Return the (X, Y) coordinate for the center point of the cell that contains the specified text.  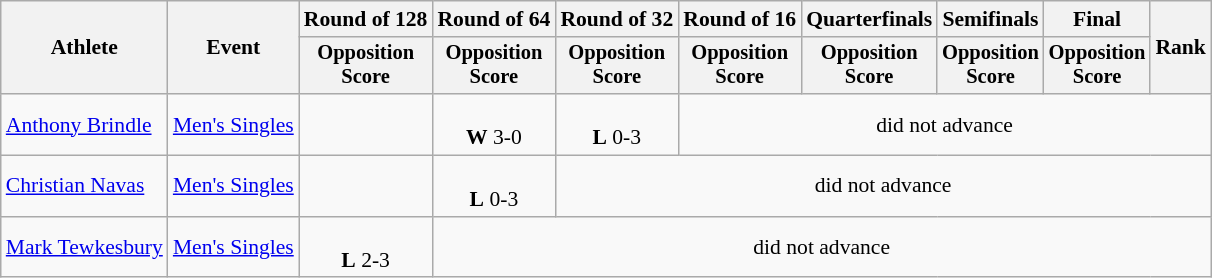
Athlete (84, 48)
Christian Navas (84, 186)
Final (1098, 19)
L 2-3 (366, 248)
Round of 128 (366, 19)
Mark Tewkesbury (84, 248)
Semifinals (990, 19)
Quarterfinals (869, 19)
Anthony Brindle (84, 124)
Round of 64 (494, 19)
Round of 16 (740, 19)
Rank (1180, 48)
Event (234, 48)
W 3-0 (494, 124)
Round of 32 (616, 19)
